Determine the [X, Y] coordinate at the center of the cell enclosing the given text.  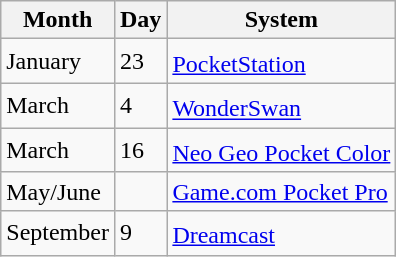
January [58, 62]
23 [140, 62]
Neo Geo Pocket Color [282, 150]
PocketStation [282, 62]
Game.com Pocket Pro [282, 191]
May/June [58, 191]
September [58, 234]
Day [140, 20]
9 [140, 234]
WonderSwan [282, 106]
4 [140, 106]
System [282, 20]
16 [140, 150]
Month [58, 20]
Dreamcast [282, 234]
